Return the [x, y] coordinate for the center point of the cell that contains the specified text.  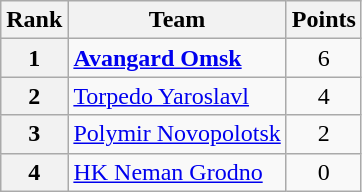
3 [34, 134]
Torpedo Yaroslavl [177, 96]
1 [34, 58]
Team [177, 20]
Polymir Novopolotsk [177, 134]
HK Neman Grodno [177, 172]
6 [324, 58]
Avangard Omsk [177, 58]
Rank [34, 20]
0 [324, 172]
Points [324, 20]
